Detect which cell encompasses the target text, then output its (x, y) center coordinate. 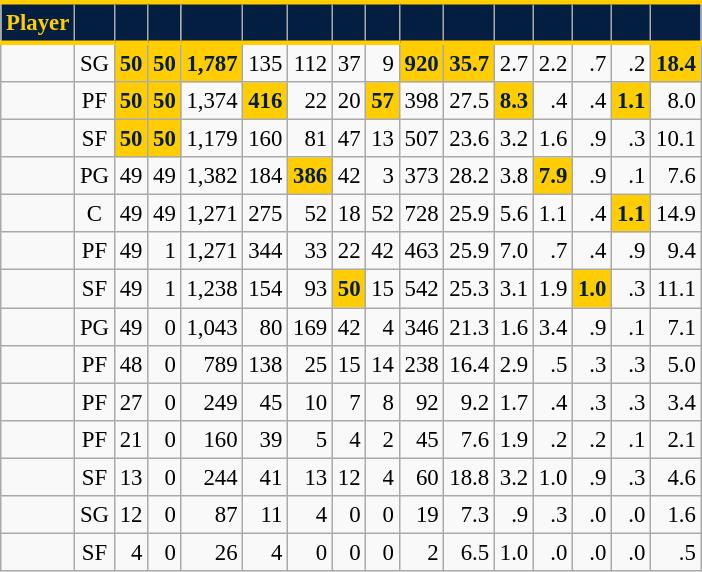
7.1 (676, 327)
18.4 (676, 62)
28.2 (469, 176)
39 (266, 439)
346 (422, 327)
275 (266, 214)
10 (310, 402)
18.8 (469, 477)
728 (422, 214)
48 (130, 364)
26 (212, 552)
9.2 (469, 402)
80 (266, 327)
1,374 (212, 101)
7.9 (554, 176)
9 (382, 62)
18 (348, 214)
3.1 (514, 289)
C (95, 214)
1,382 (212, 176)
9.4 (676, 251)
Player (38, 22)
81 (310, 139)
398 (422, 101)
3.8 (514, 176)
23.6 (469, 139)
7.0 (514, 251)
135 (266, 62)
2.9 (514, 364)
344 (266, 251)
463 (422, 251)
416 (266, 101)
2.2 (554, 62)
1,179 (212, 139)
6.5 (469, 552)
5.6 (514, 214)
1,238 (212, 289)
25 (310, 364)
5 (310, 439)
93 (310, 289)
7 (348, 402)
244 (212, 477)
16.4 (469, 364)
3 (382, 176)
41 (266, 477)
373 (422, 176)
138 (266, 364)
37 (348, 62)
25.3 (469, 289)
27 (130, 402)
238 (422, 364)
920 (422, 62)
386 (310, 176)
10.1 (676, 139)
11 (266, 515)
87 (212, 515)
154 (266, 289)
8.3 (514, 101)
789 (212, 364)
8.0 (676, 101)
21.3 (469, 327)
21 (130, 439)
542 (422, 289)
5.0 (676, 364)
19 (422, 515)
35.7 (469, 62)
169 (310, 327)
92 (422, 402)
57 (382, 101)
184 (266, 176)
11.1 (676, 289)
1,787 (212, 62)
8 (382, 402)
112 (310, 62)
47 (348, 139)
14.9 (676, 214)
2.7 (514, 62)
20 (348, 101)
14 (382, 364)
7.3 (469, 515)
507 (422, 139)
4.6 (676, 477)
249 (212, 402)
1.7 (514, 402)
33 (310, 251)
2.1 (676, 439)
27.5 (469, 101)
60 (422, 477)
1,043 (212, 327)
